Search for the cell housing the specified text and yield its [X, Y] center coordinate. 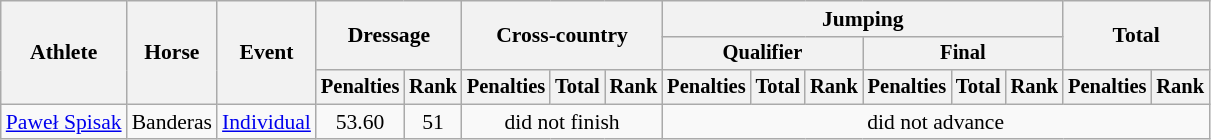
Qualifier [762, 54]
Athlete [64, 52]
did not finish [562, 122]
Dressage [389, 36]
did not advance [936, 122]
Paweł Spisak [64, 122]
Jumping [862, 19]
51 [433, 122]
Horse [172, 52]
Event [266, 52]
Individual [266, 122]
Final [963, 54]
Banderas [172, 122]
53.60 [360, 122]
Cross-country [562, 36]
